Identify which cell holds the provided text, then report its [X, Y] central coordinate. 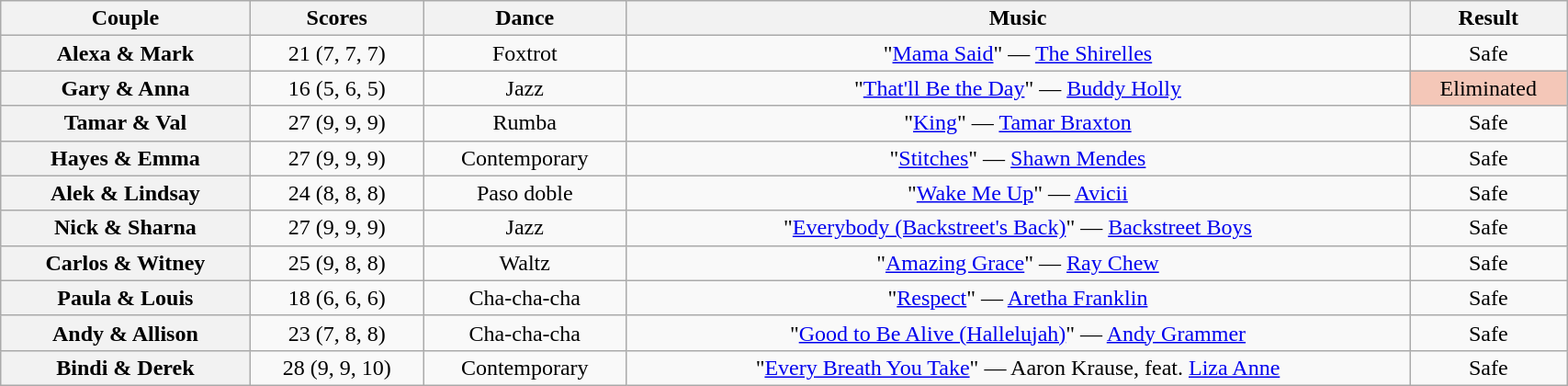
Scores [336, 18]
24 (8, 8, 8) [336, 193]
Nick & Sharna [125, 228]
25 (9, 8, 8) [336, 263]
23 (7, 8, 8) [336, 333]
"Mama Said" — The Shirelles [1018, 53]
"Everybody (Backstreet's Back)" — Backstreet Boys [1018, 228]
28 (9, 9, 10) [336, 368]
"Amazing Grace" — Ray Chew [1018, 263]
18 (6, 6, 6) [336, 298]
Couple [125, 18]
21 (7, 7, 7) [336, 53]
"Respect" — Aretha Franklin [1018, 298]
"That'll Be the Day" — Buddy Holly [1018, 88]
Eliminated [1488, 88]
Tamar & Val [125, 123]
"Good to Be Alive (Hallelujah)" — Andy Grammer [1018, 333]
"Stitches" — Shawn Mendes [1018, 158]
Paula & Louis [125, 298]
Result [1488, 18]
Carlos & Witney [125, 263]
Bindi & Derek [125, 368]
Music [1018, 18]
Alek & Lindsay [125, 193]
Andy & Allison [125, 333]
Foxtrot [525, 53]
"Wake Me Up" — Avicii [1018, 193]
Dance [525, 18]
Waltz [525, 263]
"King" — Tamar Braxton [1018, 123]
Alexa & Mark [125, 53]
Rumba [525, 123]
Paso doble [525, 193]
Gary & Anna [125, 88]
"Every Breath You Take" — Aaron Krause, feat. Liza Anne [1018, 368]
Hayes & Emma [125, 158]
16 (5, 6, 5) [336, 88]
